Locate the cell with the specified text and output its (X, Y) center coordinate. 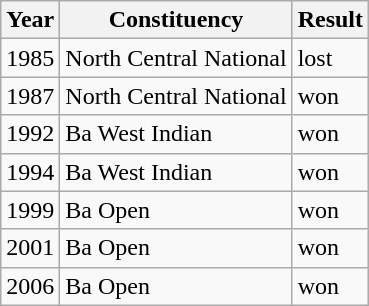
2001 (30, 248)
Result (330, 20)
2006 (30, 286)
1999 (30, 210)
1992 (30, 134)
1987 (30, 96)
Year (30, 20)
Constituency (176, 20)
1985 (30, 58)
1994 (30, 172)
lost (330, 58)
